Capture the cell that displays the provided text and extract its (x, y) central coordinate. 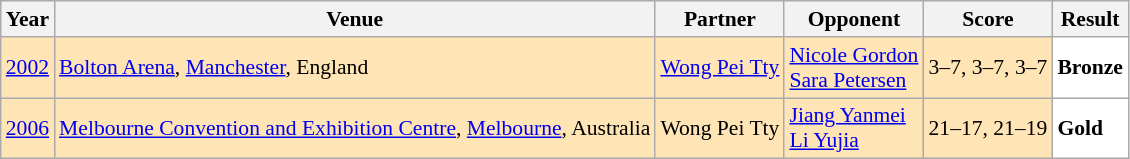
Partner (720, 19)
Result (1090, 19)
2006 (28, 128)
Nicole Gordon Sara Petersen (854, 68)
Bronze (1090, 68)
Venue (354, 19)
21–17, 21–19 (988, 128)
Melbourne Convention and Exhibition Centre, Melbourne, Australia (354, 128)
Year (28, 19)
Jiang Yanmei Li Yujia (854, 128)
3–7, 3–7, 3–7 (988, 68)
Opponent (854, 19)
Gold (1090, 128)
Score (988, 19)
Bolton Arena, Manchester, England (354, 68)
2002 (28, 68)
